Identify which cell holds the provided text, then report its [X, Y] central coordinate. 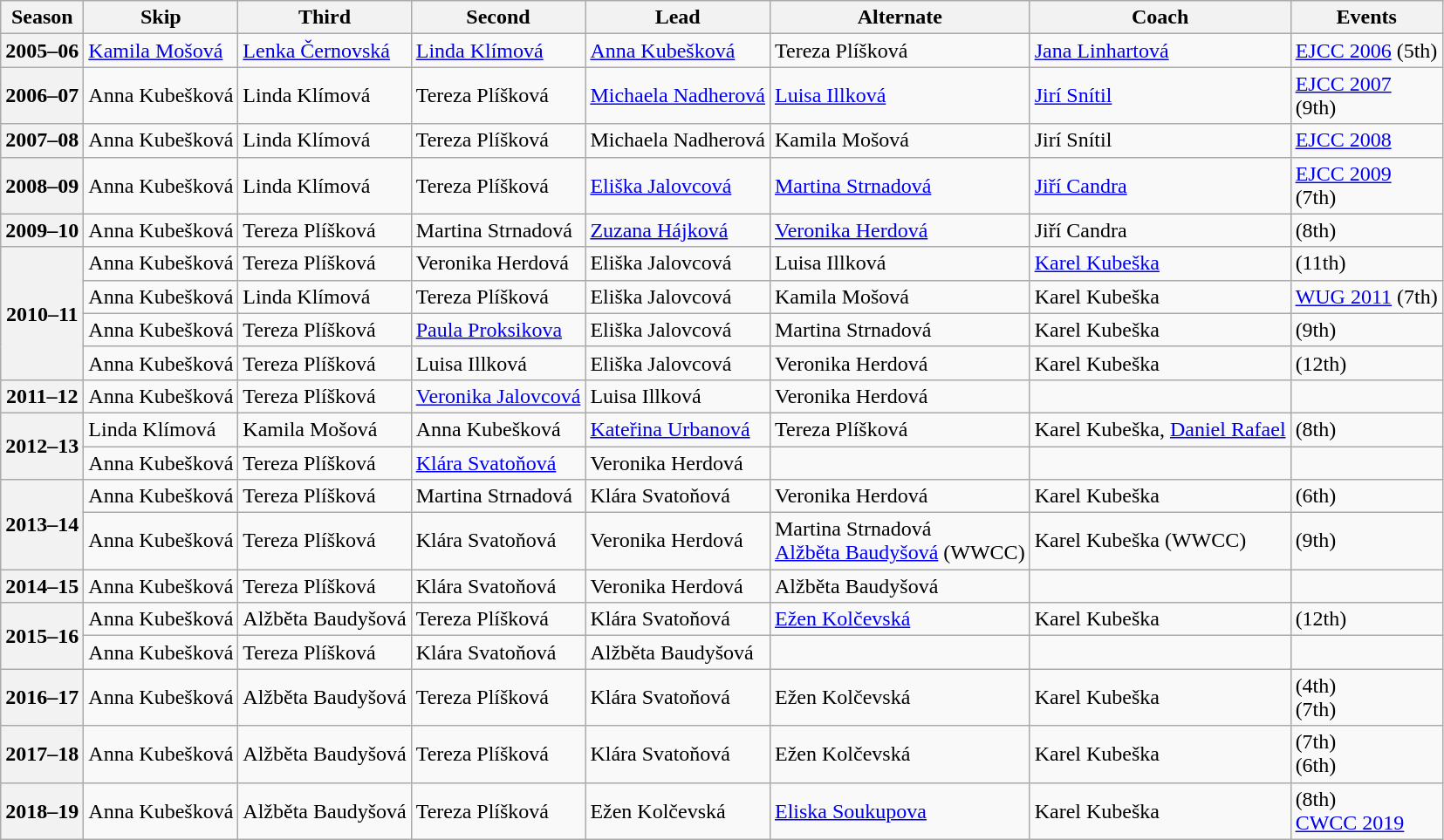
Veronika Jalovcová [498, 396]
Lead [678, 17]
Alternate [900, 17]
Coach [1160, 17]
(4th) (7th) [1366, 698]
2014–15 [42, 586]
Karel Kubeška (WWCC) [1160, 541]
2010–11 [42, 313]
2015–16 [42, 636]
Second [498, 17]
Paula Proksikova [498, 330]
WUG 2011 (7th) [1366, 297]
(11th) [1366, 263]
(6th) [1366, 496]
2013–14 [42, 525]
Martina StrnadováAlžběta Baudyšová (WWCC) [900, 541]
Third [325, 17]
2006–07 [42, 96]
EJCC 2009 (7th) [1366, 185]
EJCC 2007 (9th) [1366, 96]
EJCC 2006 (5th) [1366, 51]
Jana Linhartová [1160, 51]
Zuzana Hájková [678, 230]
2016–17 [42, 698]
2007–08 [42, 140]
Eliska Soukupova [900, 811]
Season [42, 17]
2005–06 [42, 51]
Lenka Černovská [325, 51]
Kateřina Urbanová [678, 429]
2008–09 [42, 185]
Karel Kubeška, Daniel Rafael [1160, 429]
2017–18 [42, 754]
Events [1366, 17]
2009–10 [42, 230]
Skip [161, 17]
(7th) (6th) [1366, 754]
(8th)CWCC 2019 [1366, 811]
2011–12 [42, 396]
2018–19 [42, 811]
2012–13 [42, 446]
EJCC 2008 [1366, 140]
